From the cell containing the given text, extract its center point as (x, y) coordinate. 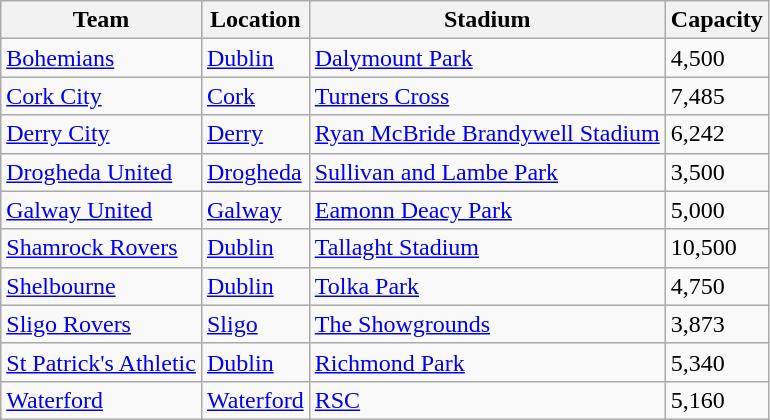
Galway United (102, 210)
4,500 (716, 58)
The Showgrounds (487, 324)
Drogheda United (102, 172)
Ryan McBride Brandywell Stadium (487, 134)
10,500 (716, 248)
Galway (255, 210)
RSC (487, 400)
Capacity (716, 20)
St Patrick's Athletic (102, 362)
7,485 (716, 96)
Stadium (487, 20)
5,160 (716, 400)
Derry (255, 134)
Cork (255, 96)
Location (255, 20)
Sligo (255, 324)
Shamrock Rovers (102, 248)
Tallaght Stadium (487, 248)
Team (102, 20)
Richmond Park (487, 362)
Bohemians (102, 58)
Derry City (102, 134)
Sligo Rovers (102, 324)
3,500 (716, 172)
Dalymount Park (487, 58)
4,750 (716, 286)
Sullivan and Lambe Park (487, 172)
3,873 (716, 324)
Eamonn Deacy Park (487, 210)
Cork City (102, 96)
6,242 (716, 134)
Turners Cross (487, 96)
5,000 (716, 210)
Tolka Park (487, 286)
Drogheda (255, 172)
Shelbourne (102, 286)
5,340 (716, 362)
